Detect which cell encompasses the target text, then output its (X, Y) center coordinate. 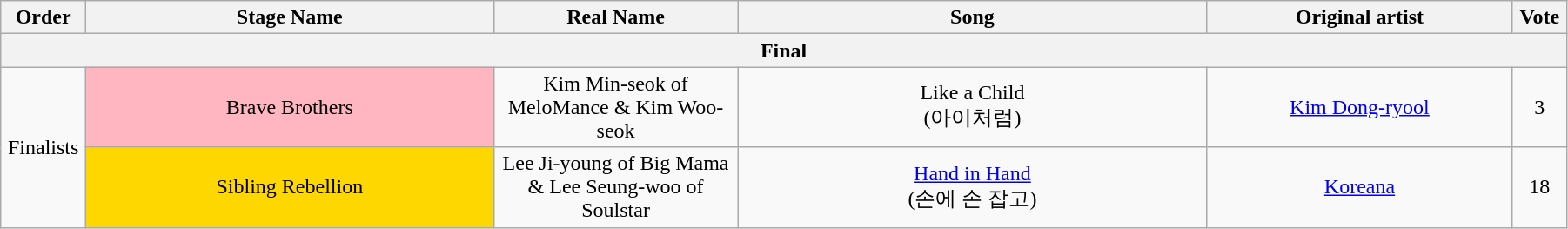
Kim Dong-ryool (1359, 107)
Finalists (44, 147)
Real Name (616, 17)
Song (973, 17)
Koreana (1359, 187)
18 (1539, 187)
Vote (1539, 17)
Original artist (1359, 17)
Like a Child(아이처럼) (973, 107)
Order (44, 17)
3 (1539, 107)
Hand in Hand(손에 손 잡고) (973, 187)
Sibling Rebellion (290, 187)
Lee Ji-young of Big Mama & Lee Seung-woo of Soulstar (616, 187)
Kim Min-seok of MeloMance & Kim Woo-seok (616, 107)
Final (784, 51)
Stage Name (290, 17)
Brave Brothers (290, 107)
